From the cell containing the given text, extract its center point as (x, y) coordinate. 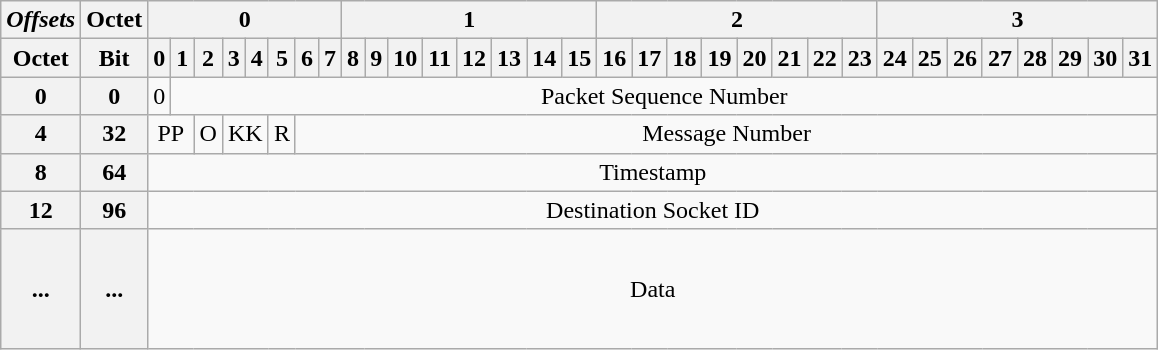
7 (330, 58)
18 (684, 58)
Data (653, 289)
23 (860, 58)
9 (376, 58)
15 (580, 58)
Bit (114, 58)
31 (1140, 58)
29 (1070, 58)
64 (114, 172)
Destination Socket ID (653, 210)
10 (406, 58)
27 (1000, 58)
11 (440, 58)
14 (544, 58)
Timestamp (653, 172)
16 (614, 58)
6 (306, 58)
20 (754, 58)
24 (894, 58)
17 (650, 58)
25 (930, 58)
PP (171, 134)
KK (245, 134)
O (208, 134)
19 (720, 58)
Message Number (726, 134)
96 (114, 210)
5 (282, 58)
26 (964, 58)
28 (1036, 58)
R (282, 134)
30 (1106, 58)
Packet Sequence Number (664, 96)
13 (510, 58)
Offsets (41, 20)
32 (114, 134)
21 (790, 58)
22 (824, 58)
